Determine the [x, y] coordinate at the center of the cell enclosing the given text.  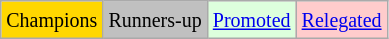
Runners-up [155, 20]
Champions [52, 20]
Promoted [252, 20]
Relegated [342, 20]
